Return the [x, y] coordinate for the center point of the cell that contains the specified text.  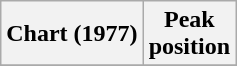
Peakposition [189, 34]
Chart (1977) [72, 34]
